For the text-containing cell, return its midpoint in [x, y] coordinate format. 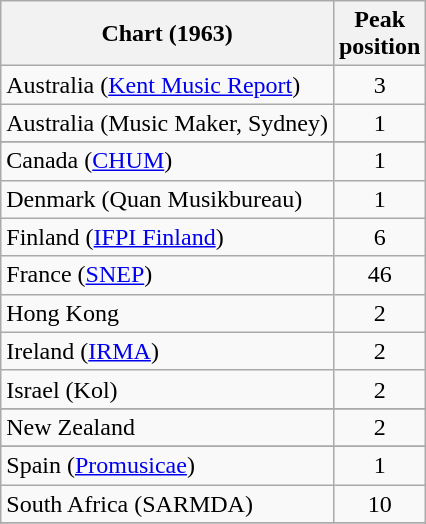
Australia (Kent Music Report) [168, 85]
New Zealand [168, 427]
10 [379, 503]
Finland (IFPI Finland) [168, 237]
Peakposition [379, 34]
Denmark (Quan Musikbureau) [168, 199]
France (SNEP) [168, 275]
3 [379, 85]
Australia (Music Maker, Sydney) [168, 123]
6 [379, 237]
Canada (CHUM) [168, 161]
Chart (1963) [168, 34]
46 [379, 275]
South Africa (SARMDA) [168, 503]
Ireland (IRMA) [168, 351]
Israel (Kol) [168, 389]
Hong Kong [168, 313]
Spain (Promusicae) [168, 465]
